Find where the given text appears and provide that cell's center as (x, y) coordinate. 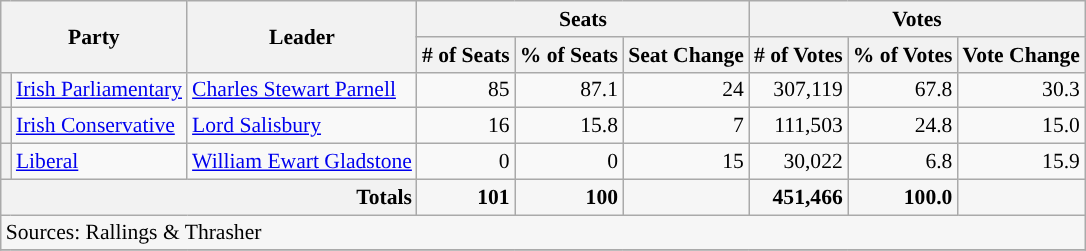
# of Seats (466, 55)
24 (686, 90)
# of Votes (798, 55)
100.0 (903, 197)
Seats (583, 19)
William Ewart Gladstone (302, 162)
6.8 (903, 162)
87.1 (569, 90)
100 (569, 197)
Irish Parliamentary (99, 90)
Lord Salisbury (302, 126)
% of Votes (903, 55)
15.0 (1020, 126)
Vote Change (1020, 55)
Irish Conservative (99, 126)
Totals (209, 197)
Charles Stewart Parnell (302, 90)
111,503 (798, 126)
15.8 (569, 126)
Liberal (99, 162)
Party (94, 36)
307,119 (798, 90)
% of Seats (569, 55)
85 (466, 90)
15.9 (1020, 162)
16 (466, 126)
30,022 (798, 162)
451,466 (798, 197)
101 (466, 197)
30.3 (1020, 90)
67.8 (903, 90)
Votes (917, 19)
Leader (302, 36)
Sources: Rallings & Thrasher (543, 233)
15 (686, 162)
24.8 (903, 126)
7 (686, 126)
Seat Change (686, 55)
